For the text-containing cell, return its midpoint in (x, y) coordinate format. 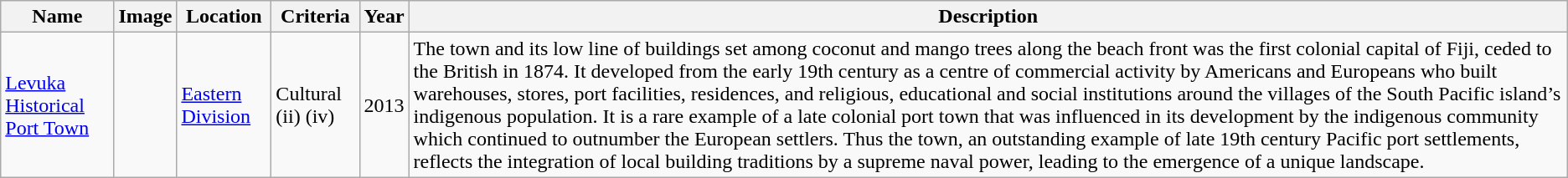
Location (224, 17)
Image (146, 17)
2013 (384, 105)
Criteria (315, 17)
Name (57, 17)
Cultural (ii) (iv) (315, 105)
Levuka Historical Port Town (57, 105)
Year (384, 17)
Eastern Division (224, 105)
Description (988, 17)
